Pinpoint the cell where the given text exists, returning its [x, y] midpoint coordinate. 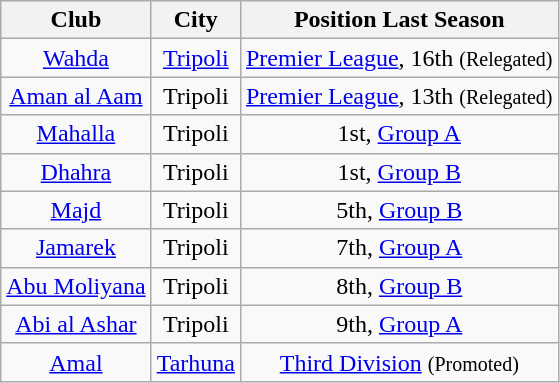
5th, Group B [399, 210]
Tarhuna [196, 362]
8th, Group B [399, 286]
Wahda [76, 58]
City [196, 20]
Position Last Season [399, 20]
Mahalla [76, 134]
Jamarek [76, 248]
1st, Group B [399, 172]
Abu Moliyana [76, 286]
Club [76, 20]
Abi al Ashar [76, 324]
Premier League, 16th (Relegated) [399, 58]
Dhahra [76, 172]
Amal [76, 362]
Aman al Aam [76, 96]
9th, Group A [399, 324]
1st, Group A [399, 134]
Majd [76, 210]
Third Division (Promoted) [399, 362]
7th, Group A [399, 248]
Premier League, 13th (Relegated) [399, 96]
